Provide the [X, Y] coordinate of the cell's center where the given text is located.  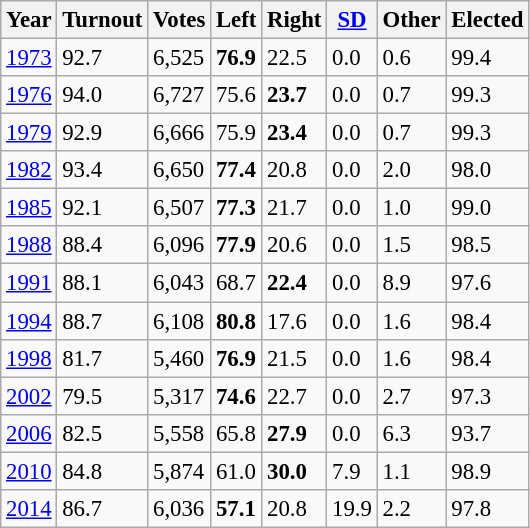
99.4 [488, 58]
1994 [29, 321]
6,666 [180, 133]
77.9 [236, 245]
1982 [29, 170]
88.1 [102, 283]
2014 [29, 509]
94.0 [102, 95]
Turnout [102, 20]
22.4 [294, 283]
Year [29, 20]
81.7 [102, 358]
98.5 [488, 245]
19.9 [352, 509]
6.3 [412, 433]
93.7 [488, 433]
Votes [180, 20]
Other [412, 20]
77.4 [236, 170]
65.8 [236, 433]
6,507 [180, 208]
97.6 [488, 283]
Left [236, 20]
6,650 [180, 170]
7.9 [352, 471]
2010 [29, 471]
1973 [29, 58]
17.6 [294, 321]
57.1 [236, 509]
97.3 [488, 396]
5,874 [180, 471]
1979 [29, 133]
21.5 [294, 358]
6,036 [180, 509]
1.0 [412, 208]
5,460 [180, 358]
75.9 [236, 133]
84.8 [102, 471]
8.9 [412, 283]
68.7 [236, 283]
92.9 [102, 133]
Right [294, 20]
88.4 [102, 245]
2002 [29, 396]
2.7 [412, 396]
1991 [29, 283]
98.0 [488, 170]
2.0 [412, 170]
1988 [29, 245]
1.5 [412, 245]
22.7 [294, 396]
Elected [488, 20]
5,317 [180, 396]
2.2 [412, 509]
SD [352, 20]
75.6 [236, 95]
6,108 [180, 321]
1976 [29, 95]
23.7 [294, 95]
27.9 [294, 433]
1985 [29, 208]
88.7 [102, 321]
0.6 [412, 58]
6,096 [180, 245]
2006 [29, 433]
79.5 [102, 396]
23.4 [294, 133]
5,558 [180, 433]
98.9 [488, 471]
1.1 [412, 471]
80.8 [236, 321]
93.4 [102, 170]
77.3 [236, 208]
6,727 [180, 95]
99.0 [488, 208]
82.5 [102, 433]
20.6 [294, 245]
22.5 [294, 58]
86.7 [102, 509]
1998 [29, 358]
97.8 [488, 509]
30.0 [294, 471]
21.7 [294, 208]
6,525 [180, 58]
92.7 [102, 58]
6,043 [180, 283]
92.1 [102, 208]
61.0 [236, 471]
74.6 [236, 396]
